Detect which cell encompasses the target text, then output its (x, y) center coordinate. 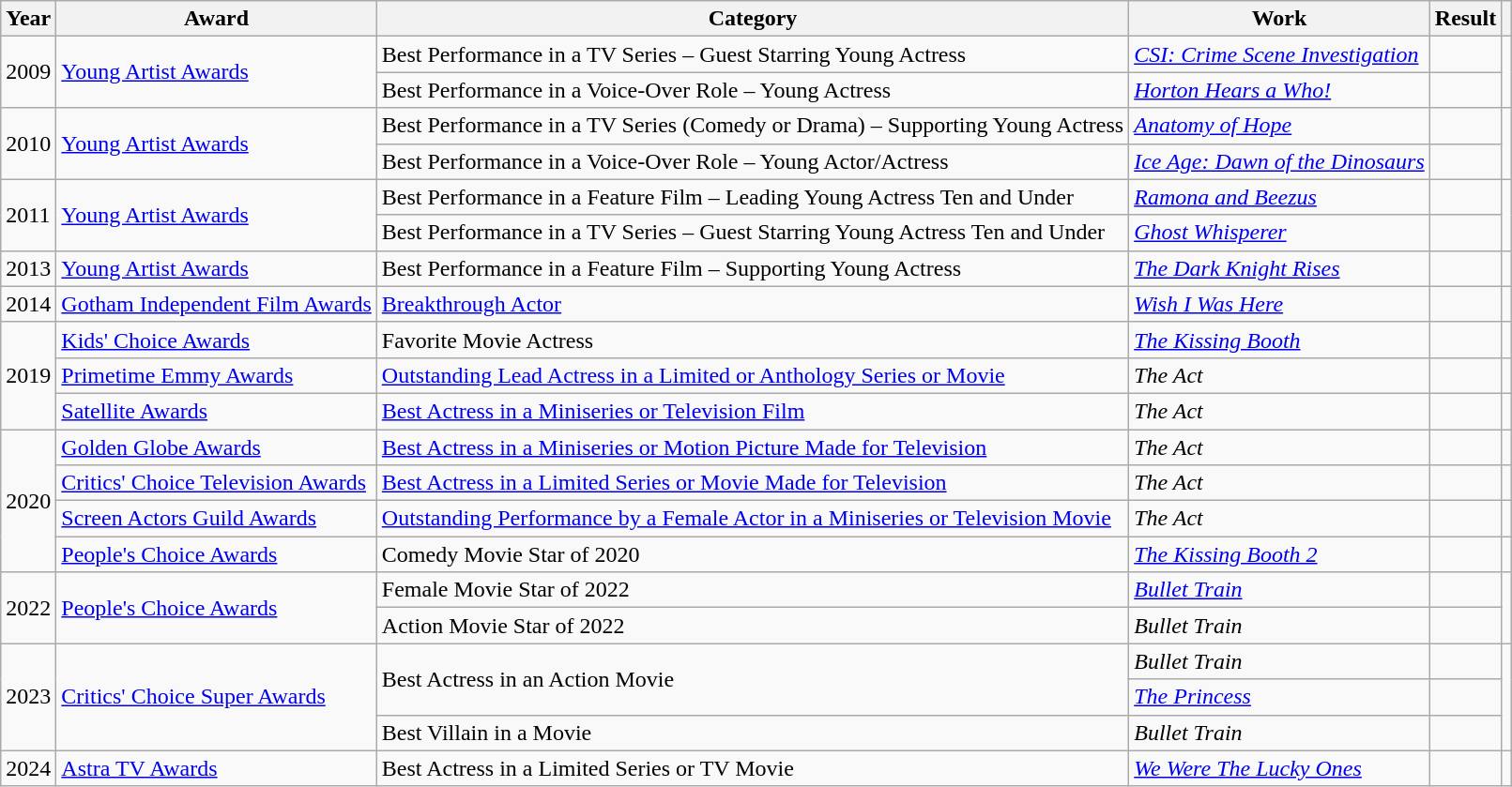
Work (1280, 19)
Breakthrough Actor (753, 304)
CSI: Crime Scene Investigation (1280, 54)
2010 (28, 144)
Result (1465, 19)
Ramona and Beezus (1280, 197)
Best Performance in a TV Series – Guest Starring Young Actress (753, 54)
2011 (28, 215)
Outstanding Lead Actress in a Limited or Anthology Series or Movie (753, 375)
Primetime Emmy Awards (216, 375)
Gotham Independent Film Awards (216, 304)
Astra TV Awards (216, 768)
Kids' Choice Awards (216, 340)
Ghost Whisperer (1280, 233)
Critics' Choice Television Awards (216, 483)
Best Villain in a Movie (753, 733)
2024 (28, 768)
2023 (28, 697)
Comedy Movie Star of 2020 (753, 554)
Best Actress in a Miniseries or Television Film (753, 411)
Critics' Choice Super Awards (216, 697)
Female Movie Star of 2022 (753, 590)
Year (28, 19)
2020 (28, 501)
2022 (28, 608)
2013 (28, 268)
Wish I Was Here (1280, 304)
Horton Hears a Who! (1280, 90)
Best Actress in a Miniseries or Motion Picture Made for Television (753, 447)
We Were The Lucky Ones (1280, 768)
Action Movie Star of 2022 (753, 626)
2019 (28, 375)
The Kissing Booth 2 (1280, 554)
The Dark Knight Rises (1280, 268)
2009 (28, 72)
Best Actress in a Limited Series or TV Movie (753, 768)
Best Actress in a Limited Series or Movie Made for Television (753, 483)
Best Performance in a Voice-Over Role – Young Actor/Actress (753, 161)
Best Actress in an Action Movie (753, 679)
Best Performance in a TV Series – Guest Starring Young Actress Ten and Under (753, 233)
Outstanding Performance by a Female Actor in a Miniseries or Television Movie (753, 519)
Category (753, 19)
Screen Actors Guild Awards (216, 519)
The Kissing Booth (1280, 340)
Anatomy of Hope (1280, 126)
The Princess (1280, 697)
Best Performance in a Voice-Over Role – Young Actress (753, 90)
Best Performance in a TV Series (Comedy or Drama) – Supporting Young Actress (753, 126)
Golden Globe Awards (216, 447)
Favorite Movie Actress (753, 340)
2014 (28, 304)
Best Performance in a Feature Film – Supporting Young Actress (753, 268)
Ice Age: Dawn of the Dinosaurs (1280, 161)
Award (216, 19)
Best Performance in a Feature Film – Leading Young Actress Ten and Under (753, 197)
Satellite Awards (216, 411)
